Extract the [X, Y] coordinate from the center of the cell holding the provided text.  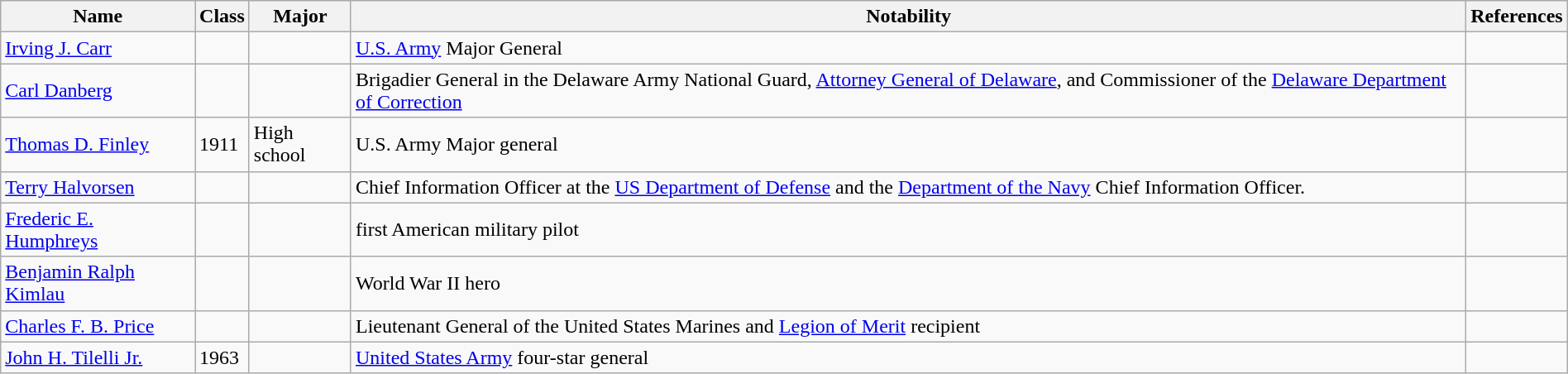
Name [98, 17]
Brigadier General in the Delaware Army National Guard, Attorney General of Delaware, and Commissioner of the Delaware Department of Correction [908, 91]
U.S. Army Major general [908, 144]
Irving J. Carr [98, 48]
United States Army four-star general [908, 357]
U.S. Army Major General [908, 48]
Notability [908, 17]
Thomas D. Finley [98, 144]
Carl Danberg [98, 91]
Lieutenant General of the United States Marines and Legion of Merit recipient [908, 326]
1963 [222, 357]
High school [299, 144]
Terry Halvorsen [98, 187]
Frederic E. Humphreys [98, 230]
Class [222, 17]
Chief Information Officer at the US Department of Defense and the Department of the Navy Chief Information Officer. [908, 187]
John H. Tilelli Jr. [98, 357]
Charles F. B. Price [98, 326]
World War II hero [908, 283]
References [1517, 17]
Major [299, 17]
1911 [222, 144]
first American military pilot [908, 230]
Benjamin Ralph Kimlau [98, 283]
